Return the (x, y) coordinate for the center point of the cell that contains the specified text.  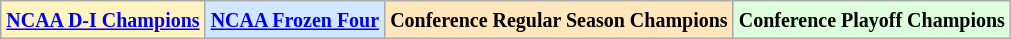
NCAA Frozen Four (295, 20)
Conference Regular Season Champions (560, 20)
NCAA D-I Champions (103, 20)
Conference Playoff Champions (872, 20)
